Identify which cell holds the provided text, then report its [X, Y] central coordinate. 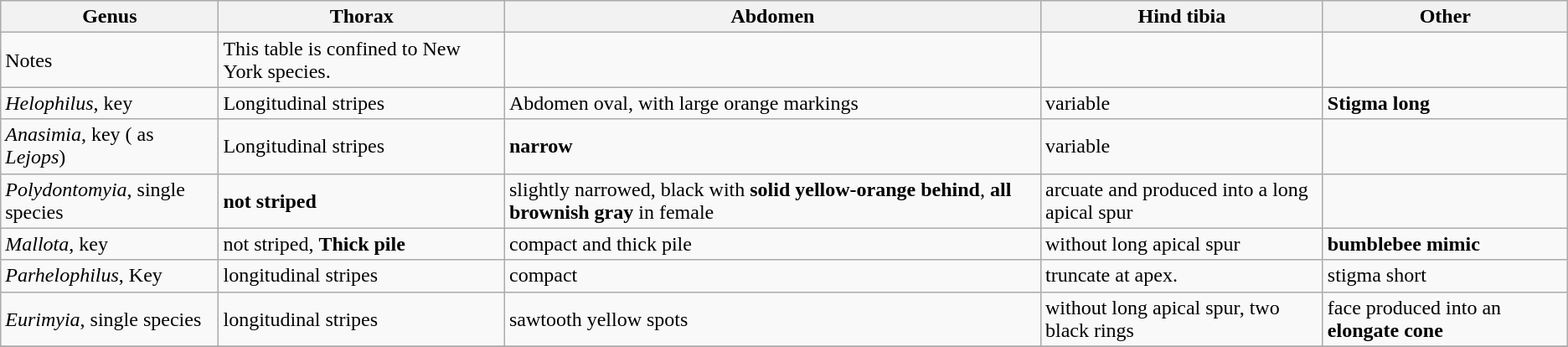
narrow [772, 146]
Parhelophilus, Key [110, 276]
sawtooth yellow spots [772, 319]
arcuate and produced into a long apical spur [1181, 201]
Eurimyia, single species [110, 319]
compact and thick pile [772, 244]
face produced into an elongate cone [1445, 319]
Anasimia, key ( as Lejops) [110, 146]
truncate at apex. [1181, 276]
Notes [110, 60]
slightly narrowed, black with solid yellow-orange behind, all brownish gray in female [772, 201]
without long apical spur, two black rings [1181, 319]
not striped, Thick pile [362, 244]
Stigma long [1445, 103]
bumblebee mimic [1445, 244]
not striped [362, 201]
Other [1445, 17]
Hind tibia [1181, 17]
Abdomen [772, 17]
Abdomen oval, with large orange markings [772, 103]
Helophilus, key [110, 103]
stigma short [1445, 276]
Mallota, key [110, 244]
without long apical spur [1181, 244]
Polydontomyia, single species [110, 201]
Thorax [362, 17]
Genus [110, 17]
compact [772, 276]
This table is confined to New York species. [362, 60]
